Scan for the cell matching the given text and deliver its (X, Y) coordinate at center. 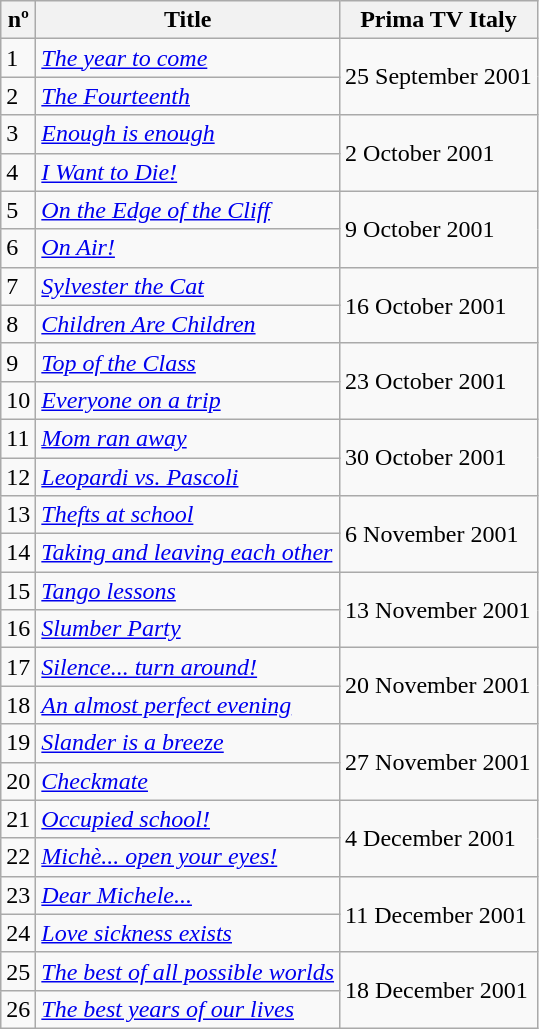
Mom ran away (188, 438)
2 (18, 96)
14 (18, 553)
Checkmate (188, 781)
1 (18, 58)
25 (18, 971)
Slumber Party (188, 629)
Leopardi vs. Pascoli (188, 477)
4 (18, 172)
8 (18, 324)
Tango lessons (188, 591)
Slander is a breeze (188, 743)
2 October 2001 (439, 153)
The year to come (188, 58)
Dear Michele... (188, 895)
Sylvester the Cat (188, 286)
Enough is enough (188, 134)
Title (188, 20)
30 October 2001 (439, 457)
Everyone on a trip (188, 400)
22 (18, 857)
I Want to Die! (188, 172)
18 (18, 705)
Occupied school! (188, 819)
27 November 2001 (439, 762)
20 (18, 781)
Silence... turn around! (188, 667)
Thefts at school (188, 515)
12 (18, 477)
On the Edge of the Cliff (188, 210)
On Air! (188, 248)
11 December 2001 (439, 914)
The best of all possible worlds (188, 971)
4 December 2001 (439, 838)
5 (18, 210)
An almost perfect evening (188, 705)
Michè... open your eyes! (188, 857)
9 (18, 362)
25 September 2001 (439, 77)
Top of the Class (188, 362)
13 (18, 515)
3 (18, 134)
23 (18, 895)
23 October 2001 (439, 381)
6 November 2001 (439, 534)
21 (18, 819)
6 (18, 248)
The best years of our lives (188, 1009)
9 October 2001 (439, 229)
20 November 2001 (439, 686)
17 (18, 667)
26 (18, 1009)
11 (18, 438)
nº (18, 20)
Taking and leaving each other (188, 553)
7 (18, 286)
Love sickness exists (188, 933)
The Fourteenth (188, 96)
Children Are Children (188, 324)
16 (18, 629)
18 December 2001 (439, 990)
15 (18, 591)
19 (18, 743)
Prima TV Italy (439, 20)
13 November 2001 (439, 610)
16 October 2001 (439, 305)
10 (18, 400)
24 (18, 933)
